Scan for the cell matching the given text and deliver its [x, y] coordinate at center. 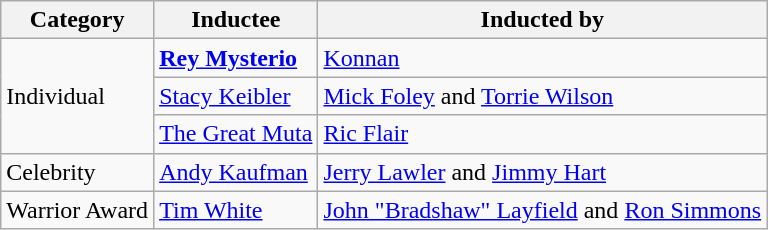
Inducted by [542, 20]
Individual [78, 96]
Jerry Lawler and Jimmy Hart [542, 172]
Mick Foley and Torrie Wilson [542, 96]
Rey Mysterio [236, 58]
Warrior Award [78, 210]
Andy Kaufman [236, 172]
Tim White [236, 210]
The Great Muta [236, 134]
John "Bradshaw" Layfield and Ron Simmons [542, 210]
Category [78, 20]
Konnan [542, 58]
Inductee [236, 20]
Ric Flair [542, 134]
Celebrity [78, 172]
Stacy Keibler [236, 96]
